Scan for the cell matching the given text and deliver its (x, y) coordinate at center. 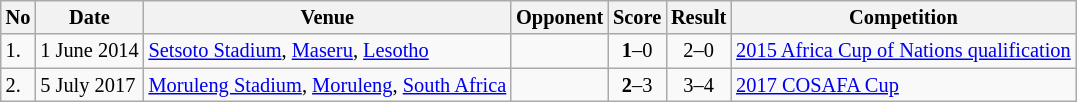
2–0 (698, 51)
3–4 (698, 85)
Venue (328, 17)
Opponent (560, 17)
2. (18, 85)
1–0 (637, 51)
Result (698, 17)
Date (89, 17)
No (18, 17)
1. (18, 51)
2015 Africa Cup of Nations qualification (903, 51)
Moruleng Stadium, Moruleng, South Africa (328, 85)
Competition (903, 17)
5 July 2017 (89, 85)
Setsoto Stadium, Maseru, Lesotho (328, 51)
2017 COSAFA Cup (903, 85)
Score (637, 17)
1 June 2014 (89, 51)
2–3 (637, 85)
